Identify which cell holds the provided text, then report its [x, y] central coordinate. 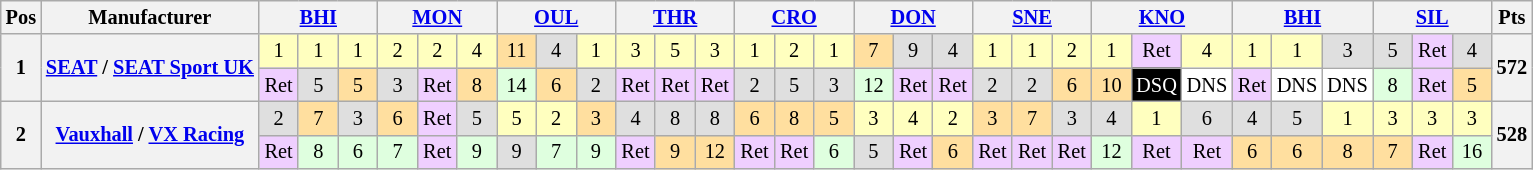
OUL [556, 17]
SEAT / SEAT Sport UK [150, 68]
DON [914, 17]
DSQ [1156, 85]
KNO [1162, 17]
14 [517, 85]
Vauxhall / VX Racing [150, 134]
16 [1472, 152]
SNE [1032, 17]
Manufacturer [150, 17]
CRO [794, 17]
Pos [21, 17]
Pts [1512, 17]
SIL [1432, 17]
528 [1512, 134]
THR [676, 17]
572 [1512, 68]
MON [438, 17]
11 [517, 51]
10 [1112, 85]
